Locate the cell with the specified text and output its (x, y) center coordinate. 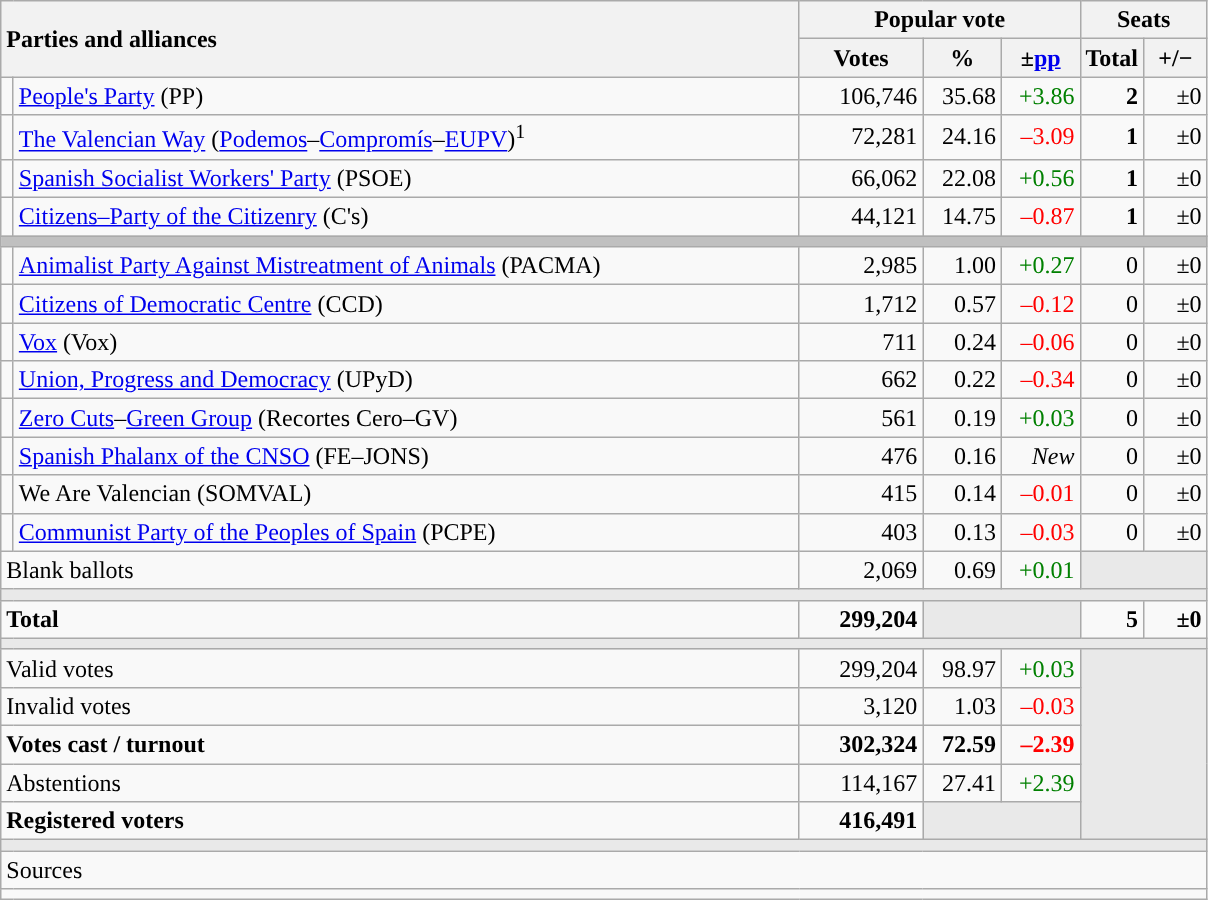
+0.56 (1040, 178)
0.14 (962, 494)
Seats (1144, 20)
±pp (1040, 58)
66,062 (861, 178)
–2.39 (1040, 745)
561 (861, 418)
Spanish Socialist Workers' Party (PSOE) (406, 178)
0.13 (962, 532)
0.19 (962, 418)
44,121 (861, 217)
% (962, 58)
0.22 (962, 380)
The Valencian Way (Podemos–Compromís–EUPV)1 (406, 138)
2,985 (861, 266)
662 (861, 380)
We Are Valencian (SOMVAL) (406, 494)
114,167 (861, 783)
Parties and alliances (400, 39)
+3.86 (1040, 96)
98.97 (962, 668)
Abstentions (400, 783)
Communist Party of the Peoples of Spain (PCPE) (406, 532)
Registered voters (400, 821)
Vox (Vox) (406, 342)
+0.27 (1040, 266)
14.75 (962, 217)
Votes (861, 58)
–0.06 (1040, 342)
Zero Cuts–Green Group (Recortes Cero–GV) (406, 418)
2 (1112, 96)
415 (861, 494)
0.57 (962, 304)
711 (861, 342)
302,324 (861, 745)
1.03 (962, 706)
People's Party (PP) (406, 96)
+0.01 (1040, 570)
2,069 (861, 570)
Animalist Party Against Mistreatment of Animals (PACMA) (406, 266)
New (1040, 456)
Blank ballots (400, 570)
+2.39 (1040, 783)
–3.09 (1040, 138)
Votes cast / turnout (400, 745)
0.24 (962, 342)
1,712 (861, 304)
476 (861, 456)
0.69 (962, 570)
Citizens of Democratic Centre (CCD) (406, 304)
Invalid votes (400, 706)
Popular vote (940, 20)
1.00 (962, 266)
22.08 (962, 178)
Valid votes (400, 668)
–0.12 (1040, 304)
Sources (604, 870)
72,281 (861, 138)
3,120 (861, 706)
403 (861, 532)
27.41 (962, 783)
5 (1112, 619)
24.16 (962, 138)
–0.87 (1040, 217)
Citizens–Party of the Citizenry (C's) (406, 217)
Spanish Phalanx of the CNSO (FE–JONS) (406, 456)
Union, Progress and Democracy (UPyD) (406, 380)
–0.34 (1040, 380)
416,491 (861, 821)
106,746 (861, 96)
–0.01 (1040, 494)
72.59 (962, 745)
35.68 (962, 96)
0.16 (962, 456)
+/− (1176, 58)
